Capture the cell that displays the provided text and extract its (X, Y) central coordinate. 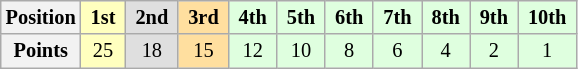
18 (152, 51)
6th (349, 17)
Position (41, 17)
1 (547, 51)
8 (349, 51)
1st (104, 17)
7th (397, 17)
2nd (152, 17)
2 (494, 51)
3rd (203, 17)
25 (104, 51)
10th (547, 17)
6 (397, 51)
12 (253, 51)
4th (253, 17)
8th (446, 17)
9th (494, 17)
10 (301, 51)
Points (41, 51)
4 (446, 51)
15 (203, 51)
5th (301, 17)
